Detect which cell encompasses the target text, then output its [x, y] center coordinate. 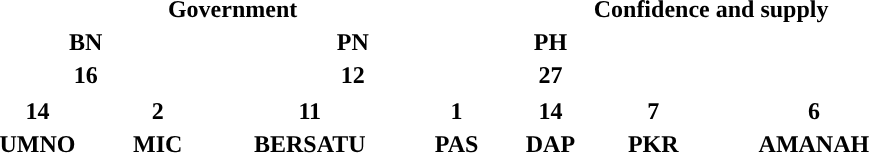
PH [550, 42]
2 [158, 111]
12 [352, 75]
27 [550, 75]
11 [310, 111]
14 [550, 111]
7 [654, 111]
1 [456, 111]
PN [352, 42]
